From the cell containing the given text, extract its center point as [X, Y] coordinate. 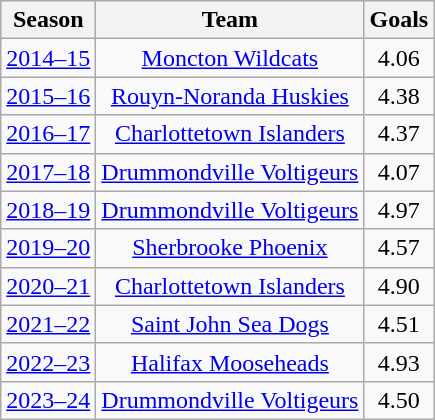
2014–15 [48, 58]
2020–21 [48, 286]
2023–24 [48, 400]
Halifax Mooseheads [230, 362]
Rouyn-Noranda Huskies [230, 96]
4.37 [399, 134]
2015–16 [48, 96]
2018–19 [48, 210]
2022–23 [48, 362]
Season [48, 20]
4.38 [399, 96]
4.57 [399, 248]
2017–18 [48, 172]
Moncton Wildcats [230, 58]
4.93 [399, 362]
Goals [399, 20]
4.50 [399, 400]
Team [230, 20]
4.51 [399, 324]
2021–22 [48, 324]
4.90 [399, 286]
4.06 [399, 58]
Saint John Sea Dogs [230, 324]
Sherbrooke Phoenix [230, 248]
2016–17 [48, 134]
4.07 [399, 172]
4.97 [399, 210]
2019–20 [48, 248]
